Detect which cell encompasses the target text, then output its (x, y) center coordinate. 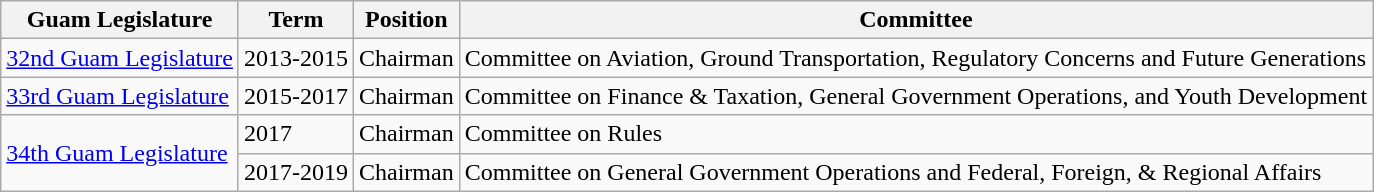
Committee on Aviation, Ground Transportation, Regulatory Concerns and Future Generations (916, 58)
Committee on Finance & Taxation, General Government Operations, and Youth Development (916, 96)
34th Guam Legislature (120, 153)
Committee (916, 20)
2013-2015 (296, 58)
2017-2019 (296, 172)
Position (406, 20)
Committee on Rules (916, 134)
2017 (296, 134)
32nd Guam Legislature (120, 58)
Guam Legislature (120, 20)
Committee on General Government Operations and Federal, Foreign, & Regional Affairs (916, 172)
2015-2017 (296, 96)
33rd Guam Legislature (120, 96)
Term (296, 20)
